Determine the [X, Y] coordinate at the center of the cell enclosing the given text.  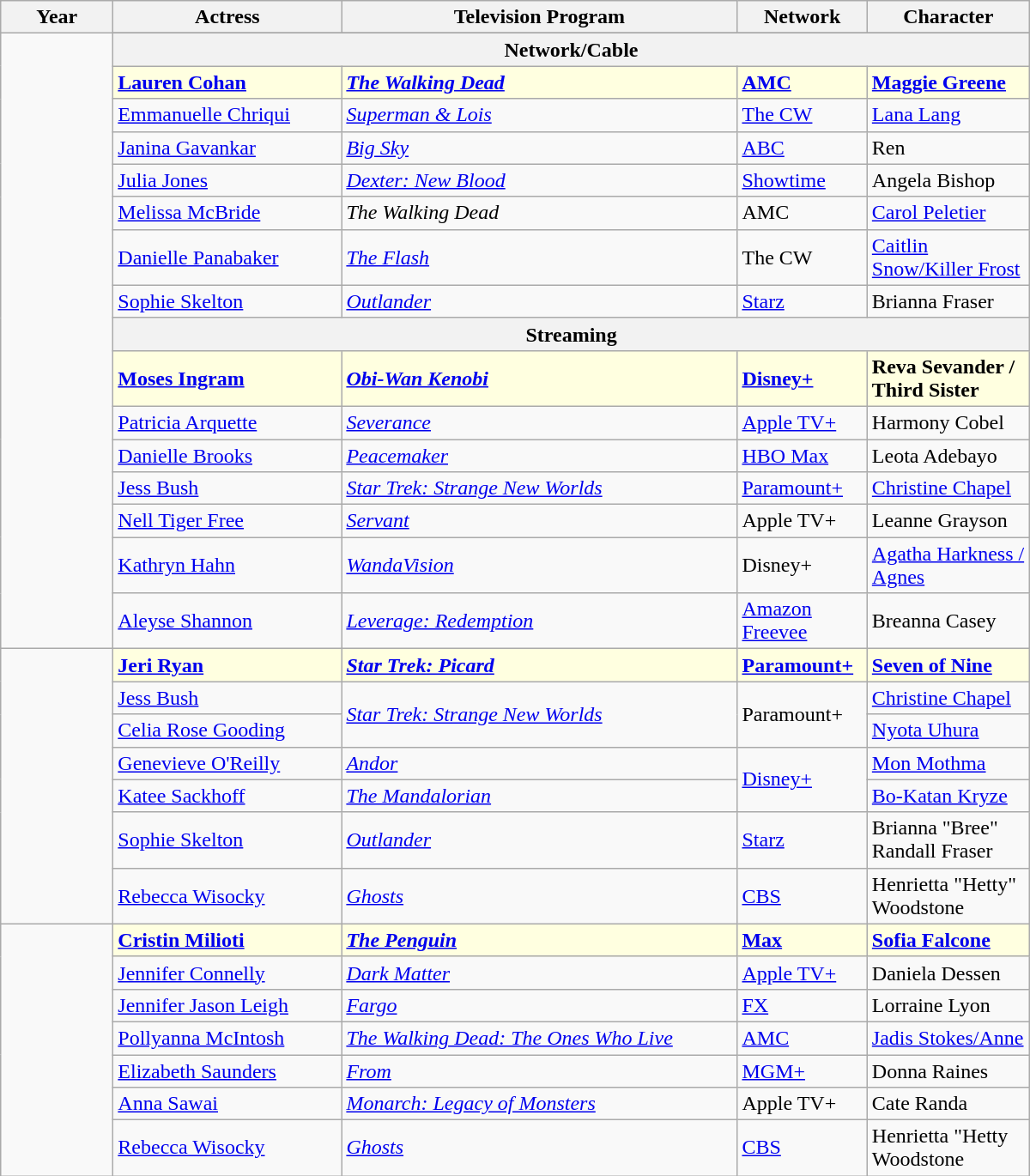
Nell Tiger Free [227, 521]
From [539, 1070]
Henrietta "Hetty" Woodstone [948, 896]
Harmony Cobel [948, 422]
Henrietta "Hetty Woodstone [948, 1149]
Lauren Cohan [227, 82]
Aleyse Shannon [227, 621]
Television Program [539, 17]
Bo-Katan Kryze [948, 796]
Julia Jones [227, 180]
Actress [227, 17]
Big Sky [539, 148]
Agatha Harkness / Agnes [948, 565]
Breanna Casey [948, 621]
Jennifer Jason Leigh [227, 1005]
Character [948, 17]
Elizabeth Saunders [227, 1070]
Lorraine Lyon [948, 1005]
ABC [802, 148]
Danielle Brooks [227, 456]
Showtime [802, 180]
Caitlin Snow/Killer Frost [948, 258]
The Flash [539, 258]
Cate Randa [948, 1104]
Dexter: New Blood [539, 180]
Brianna "Bree" Randall Fraser [948, 840]
Superman & Lois [539, 115]
Peacemaker [539, 456]
Seven of Nine [948, 665]
Maggie Greene [948, 82]
Janina Gavankar [227, 148]
The Penguin [539, 940]
Mon Mothma [948, 763]
Katee Sackhoff [227, 796]
Sofia Falcone [948, 940]
Cristin Milioti [227, 940]
Carol Peletier [948, 213]
HBO Max [802, 456]
Melissa McBride [227, 213]
Ren [948, 148]
Daniela Dessen [948, 973]
Leanne Grayson [948, 521]
The Walking Dead: The Ones Who Live [539, 1038]
Emmanuelle Chriqui [227, 115]
Year [57, 17]
Jennifer Connelly [227, 973]
Fargo [539, 1005]
Donna Raines [948, 1070]
Severance [539, 422]
Brianna Fraser [948, 301]
Danielle Panabaker [227, 258]
MGM+ [802, 1070]
Amazon Freevee [802, 621]
Network [802, 17]
Reva Sevander / Third Sister [948, 378]
Pollyanna McIntosh [227, 1038]
Leota Adebayo [948, 456]
Moses Ingram [227, 378]
Anna Sawai [227, 1104]
Star Trek: Picard [539, 665]
The Mandalorian [539, 796]
Dark Matter [539, 973]
Celia Rose Gooding [227, 730]
Streaming [572, 334]
Lana Lang [948, 115]
Nyota Uhura [948, 730]
Jadis Stokes/Anne [948, 1038]
Jeri Ryan [227, 665]
Monarch: Legacy of Monsters [539, 1104]
Genevieve O'Reilly [227, 763]
Max [802, 940]
WandaVision [539, 565]
Network/Cable [572, 50]
Kathryn Hahn [227, 565]
Patricia Arquette [227, 422]
Servant [539, 521]
Angela Bishop [948, 180]
Obi-Wan Kenobi [539, 378]
Leverage: Redemption [539, 621]
FX [802, 1005]
Andor [539, 763]
